Capture the cell that displays the provided text and extract its [X, Y] central coordinate. 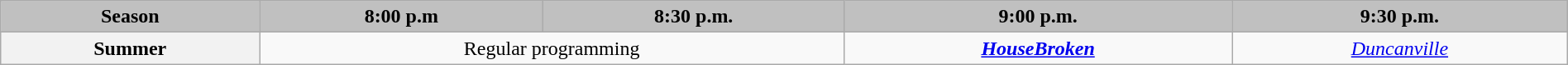
Regular programming [552, 48]
8:00 p.m [402, 17]
Summer [131, 48]
Season [131, 17]
9:00 p.m. [1039, 17]
9:30 p.m. [1400, 17]
HouseBroken [1039, 48]
8:30 p.m. [694, 17]
Duncanville [1400, 48]
